From the cell containing the given text, extract its center point as [x, y] coordinate. 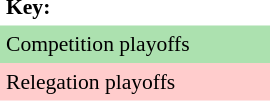
Relegation playoffs [135, 82]
Competition playoffs [135, 45]
